Return [x, y] of the center of cell containing provided text 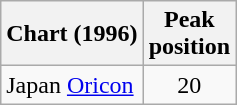
Chart (1996) [72, 34]
20 [189, 85]
Japan Oricon [72, 85]
Peakposition [189, 34]
